Return the [X, Y] coordinate for the center point of the cell that contains the specified text.  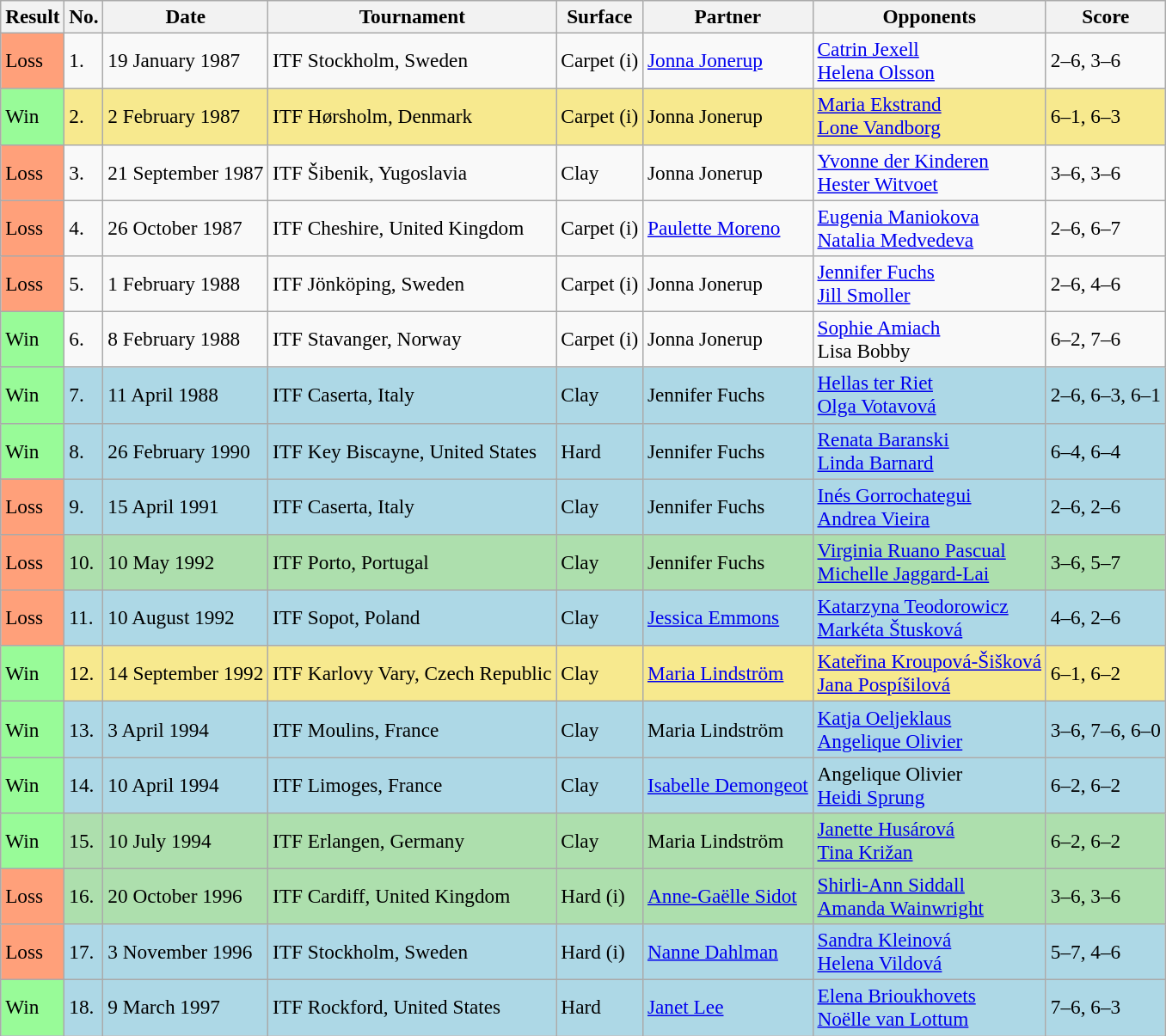
3 November 1996 [186, 953]
16. [84, 896]
18. [84, 1008]
6. [84, 339]
Yvonne der Kinderen Hester Witvoet [929, 172]
Janette Husárová Tina Križan [929, 841]
9. [84, 506]
15. [84, 841]
ITF Karlovy Vary, Czech Republic [413, 674]
20 October 1996 [186, 896]
14 September 1992 [186, 674]
6–4, 6–4 [1106, 451]
10 August 1992 [186, 617]
7. [84, 395]
2–6, 4–6 [1106, 284]
Sophie Amiach Lisa Bobby [929, 339]
6–1, 6–2 [1106, 674]
ITF Stavanger, Norway [413, 339]
Janet Lee [728, 1008]
7–6, 6–3 [1106, 1008]
ITF Sopot, Poland [413, 617]
2. [84, 117]
Anne-Gaëlle Sidot [728, 896]
No. [84, 16]
2–6, 3–6 [1106, 60]
2 February 1987 [186, 117]
Date [186, 16]
11 April 1988 [186, 395]
14. [84, 784]
Nanne Dahlman [728, 953]
1 February 1988 [186, 284]
ITF Rockford, United States [413, 1008]
ITF Key Biscayne, United States [413, 451]
Shirli-Ann Siddall Amanda Wainwright [929, 896]
Katarzyna Teodorowicz Markéta Štusková [929, 617]
8 February 1988 [186, 339]
5–7, 4–6 [1106, 953]
10 July 1994 [186, 841]
ITF Erlangen, Germany [413, 841]
ITF Limoges, France [413, 784]
2–6, 2–6 [1106, 506]
10 May 1992 [186, 562]
Partner [728, 16]
3. [84, 172]
10 April 1994 [186, 784]
3–6, 7–6, 6–0 [1106, 729]
5. [84, 284]
15 April 1991 [186, 506]
2–6, 6–7 [1106, 227]
Jennifer Fuchs Jill Smoller [929, 284]
Angelique Olivier Heidi Sprung [929, 784]
1. [84, 60]
3–6, 5–7 [1106, 562]
3 April 1994 [186, 729]
12. [84, 674]
Virginia Ruano Pascual Michelle Jaggard-Lai [929, 562]
Result [33, 16]
ITF Jönköping, Sweden [413, 284]
4–6, 2–6 [1106, 617]
8. [84, 451]
Maria Ekstrand Lone Vandborg [929, 117]
ITF Porto, Portugal [413, 562]
Jessica Emmons [728, 617]
Hellas ter Riet Olga Votavová [929, 395]
Tournament [413, 16]
ITF Šibenik, Yugoslavia [413, 172]
Surface [600, 16]
Katja Oeljeklaus Angelique Olivier [929, 729]
21 September 1987 [186, 172]
Elena Brioukhovets Noëlle van Lottum [929, 1008]
Paulette Moreno [728, 227]
17. [84, 953]
4. [84, 227]
6–1, 6–3 [1106, 117]
Kateřina Kroupová-Šišková Jana Pospíšilová [929, 674]
Eugenia Maniokova Natalia Medvedeva [929, 227]
9 March 1997 [186, 1008]
Inés Gorrochategui Andrea Vieira [929, 506]
19 January 1987 [186, 60]
ITF Cheshire, United Kingdom [413, 227]
Renata Baranski Linda Barnard [929, 451]
10. [84, 562]
6–2, 7–6 [1106, 339]
Score [1106, 16]
Opponents [929, 16]
11. [84, 617]
ITF Moulins, France [413, 729]
Sandra Kleinová Helena Vildová [929, 953]
Catrin Jexell Helena Olsson [929, 60]
Isabelle Demongeot [728, 784]
ITF Hørsholm, Denmark [413, 117]
2–6, 6–3, 6–1 [1106, 395]
26 October 1987 [186, 227]
26 February 1990 [186, 451]
13. [84, 729]
ITF Cardiff, United Kingdom [413, 896]
